From the cell containing the given text, extract its center point as [X, Y] coordinate. 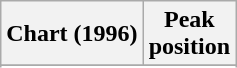
Peakposition [189, 34]
Chart (1996) [72, 34]
